Provide the [X, Y] coordinate of the cell's center where the given text is located.  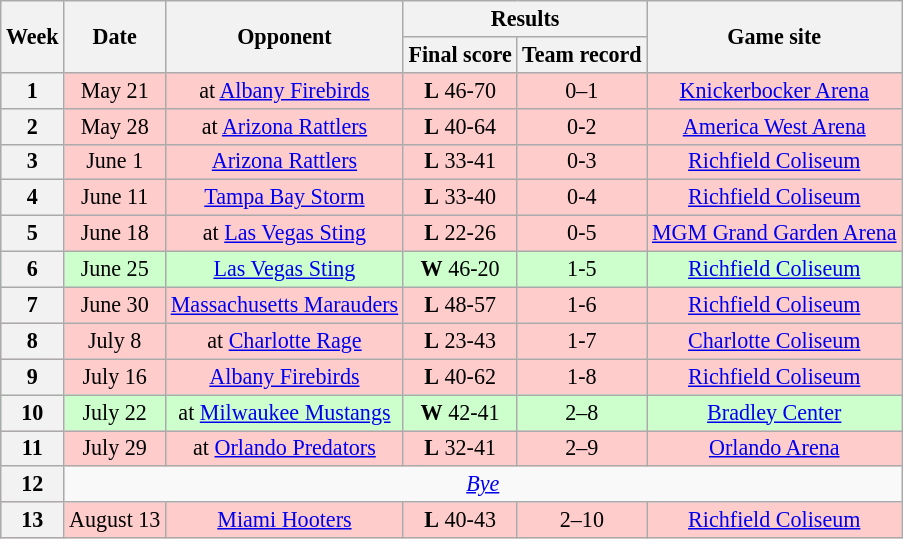
August 13 [115, 520]
Knickerbocker Arena [774, 90]
Tampa Bay Storm [285, 198]
L 48-57 [460, 305]
0-3 [582, 162]
May 21 [115, 90]
0-5 [582, 233]
13 [32, 520]
L 32-41 [460, 448]
America West Arena [774, 126]
1-5 [582, 269]
L 23-43 [460, 341]
July 22 [115, 412]
June 25 [115, 269]
1 [32, 90]
12 [32, 484]
Albany Firebirds [285, 377]
Game site [774, 36]
7 [32, 305]
6 [32, 269]
0–1 [582, 90]
L 40-64 [460, 126]
0-4 [582, 198]
W 42-41 [460, 412]
Final score [460, 54]
1-6 [582, 305]
2 [32, 126]
at Albany Firebirds [285, 90]
July 8 [115, 341]
June 11 [115, 198]
Massachusetts Marauders [285, 305]
MGM Grand Garden Arena [774, 233]
at Charlotte Rage [285, 341]
Las Vegas Sting [285, 269]
L 40-62 [460, 377]
June 18 [115, 233]
L 33-41 [460, 162]
Charlotte Coliseum [774, 341]
1-7 [582, 341]
July 16 [115, 377]
Miami Hooters [285, 520]
3 [32, 162]
at Orlando Predators [285, 448]
5 [32, 233]
L 46-70 [460, 90]
1-8 [582, 377]
Bradley Center [774, 412]
Team record [582, 54]
July 29 [115, 448]
June 1 [115, 162]
4 [32, 198]
L 40-43 [460, 520]
2–10 [582, 520]
Opponent [285, 36]
May 28 [115, 126]
at Milwaukee Mustangs [285, 412]
L 33-40 [460, 198]
0-2 [582, 126]
Arizona Rattlers [285, 162]
W 46-20 [460, 269]
11 [32, 448]
8 [32, 341]
at Arizona Rattlers [285, 126]
June 30 [115, 305]
Date [115, 36]
9 [32, 377]
at Las Vegas Sting [285, 233]
L 22-26 [460, 233]
10 [32, 412]
Week [32, 36]
Bye [483, 484]
Orlando Arena [774, 448]
2–8 [582, 412]
Results [524, 18]
2–9 [582, 448]
